For the text-containing cell, return its midpoint in (x, y) coordinate format. 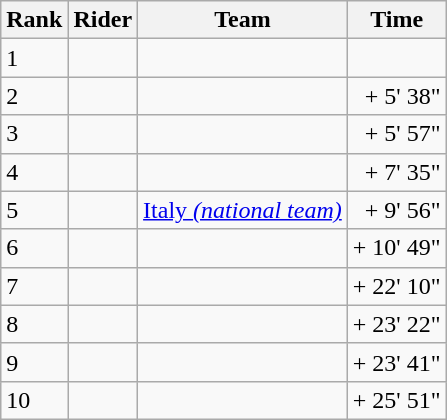
Italy (national team) (243, 210)
+ 10' 49" (396, 248)
+ 9' 56" (396, 210)
5 (34, 210)
Rank (34, 20)
+ 23' 22" (396, 324)
8 (34, 324)
+ 5' 38" (396, 96)
4 (34, 172)
9 (34, 362)
Rider (103, 20)
2 (34, 96)
+ 22' 10" (396, 286)
3 (34, 134)
+ 25' 51" (396, 400)
6 (34, 248)
+ 23' 41" (396, 362)
1 (34, 58)
7 (34, 286)
Team (243, 20)
10 (34, 400)
Time (396, 20)
+ 7' 35" (396, 172)
+ 5' 57" (396, 134)
